Return (x, y) of the center of cell containing provided text 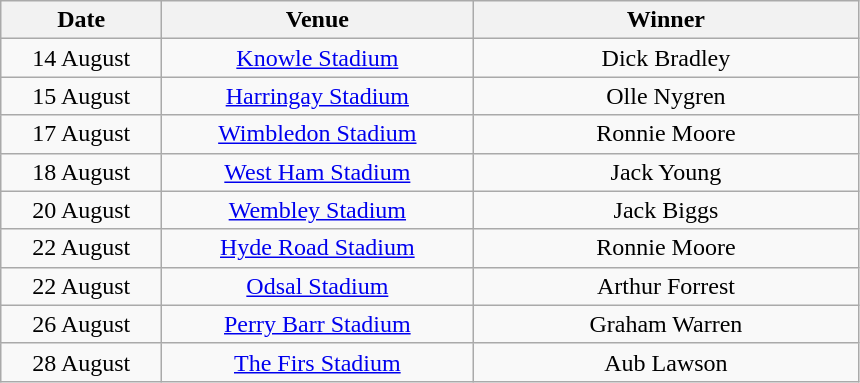
Perry Barr Stadium (318, 324)
Dick Bradley (666, 58)
28 August (82, 362)
Graham Warren (666, 324)
15 August (82, 96)
Odsal Stadium (318, 286)
Jack Young (666, 172)
26 August (82, 324)
18 August (82, 172)
West Ham Stadium (318, 172)
Jack Biggs (666, 210)
Date (82, 20)
Harringay Stadium (318, 96)
Olle Nygren (666, 96)
14 August (82, 58)
Venue (318, 20)
Knowle Stadium (318, 58)
Aub Lawson (666, 362)
17 August (82, 134)
Arthur Forrest (666, 286)
Wimbledon Stadium (318, 134)
20 August (82, 210)
The Firs Stadium (318, 362)
Hyde Road Stadium (318, 248)
Wembley Stadium (318, 210)
Winner (666, 20)
